From the cell containing the given text, extract its center point as (X, Y) coordinate. 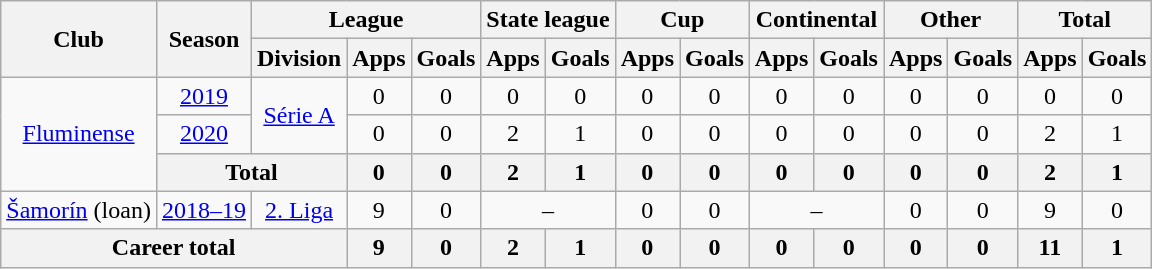
Šamorín (loan) (79, 210)
Fluminense (79, 134)
Season (204, 39)
Other (951, 20)
Série A (300, 115)
Continental (816, 20)
11 (1050, 248)
Cup (682, 20)
Club (79, 39)
Career total (174, 248)
2020 (204, 134)
State league (548, 20)
2018–19 (204, 210)
League (366, 20)
2019 (204, 96)
2. Liga (300, 210)
Division (300, 58)
